Locate the cell with the specified text and output its [x, y] center coordinate. 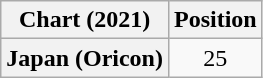
Japan (Oricon) [85, 58]
Chart (2021) [85, 20]
Position [215, 20]
25 [215, 58]
